Scan for the cell matching the given text and deliver its [x, y] coordinate at center. 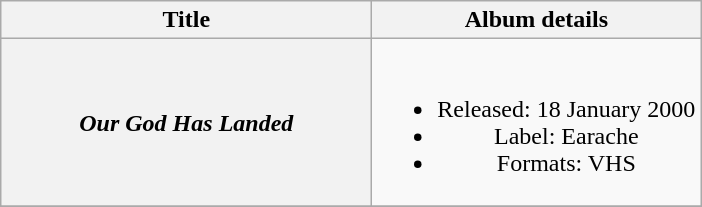
Released: 18 January 2000Label: EaracheFormats: VHS [536, 122]
Album details [536, 20]
Our God Has Landed [186, 122]
Title [186, 20]
